Pinpoint the cell where the given text exists, returning its (X, Y) midpoint coordinate. 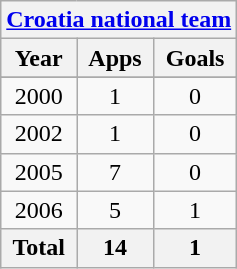
Apps (116, 58)
Croatia national team (119, 20)
2000 (39, 96)
Year (39, 58)
Goals (194, 58)
2002 (39, 134)
14 (116, 248)
Total (39, 248)
2005 (39, 172)
2006 (39, 210)
5 (116, 210)
7 (116, 172)
